Capture the cell that displays the provided text and extract its [x, y] central coordinate. 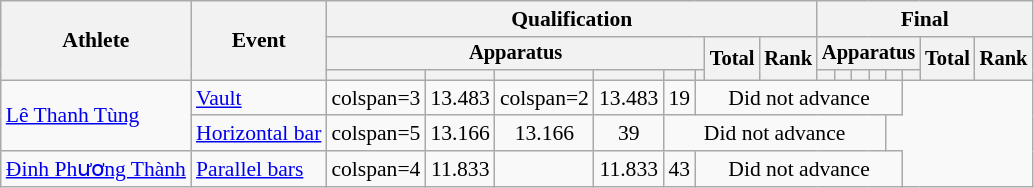
Event [258, 40]
colspan=4 [376, 169]
43 [679, 169]
Lê Thanh Tùng [96, 116]
Athlete [96, 40]
19 [679, 98]
Horizontal bar [258, 134]
colspan=2 [544, 98]
colspan=5 [376, 134]
Vault [258, 98]
39 [628, 134]
Final [924, 19]
colspan=3 [376, 98]
Đinh Phương Thành [96, 169]
Parallel bars [258, 169]
Qualification [572, 19]
